Return the [x, y] coordinate for the center point of the cell that contains the specified text.  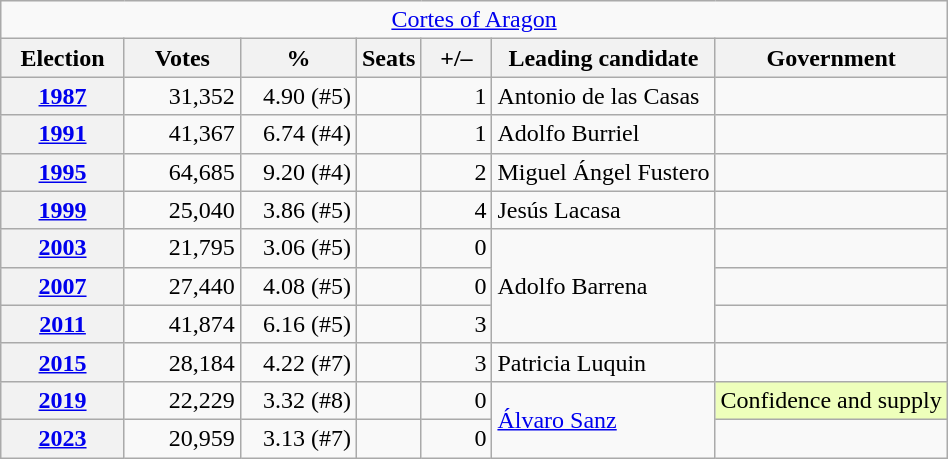
Confidence and supply [831, 400]
41,367 [182, 134]
3.13 (#7) [298, 438]
27,440 [182, 286]
Adolfo Burriel [604, 134]
Votes [182, 58]
1999 [63, 210]
31,352 [182, 96]
41,874 [182, 324]
Jesús Lacasa [604, 210]
Seats [388, 58]
Patricia Luquin [604, 362]
21,795 [182, 248]
22,229 [182, 400]
4.22 (#7) [298, 362]
4.08 (#5) [298, 286]
20,959 [182, 438]
3.32 (#8) [298, 400]
25,040 [182, 210]
Cortes of Aragon [474, 20]
2019 [63, 400]
% [298, 58]
28,184 [182, 362]
4.90 (#5) [298, 96]
2003 [63, 248]
+/– [456, 58]
Election [63, 58]
Miguel Ángel Fustero [604, 172]
Antonio de las Casas [604, 96]
Leading candidate [604, 58]
2007 [63, 286]
4 [456, 210]
2015 [63, 362]
Álvaro Sanz [604, 419]
6.16 (#5) [298, 324]
3.86 (#5) [298, 210]
1995 [63, 172]
2011 [63, 324]
2023 [63, 438]
Adolfo Barrena [604, 286]
6.74 (#4) [298, 134]
2 [456, 172]
9.20 (#4) [298, 172]
64,685 [182, 172]
1987 [63, 96]
Government [831, 58]
3.06 (#5) [298, 248]
1991 [63, 134]
